Scan for the cell matching the given text and deliver its [x, y] coordinate at center. 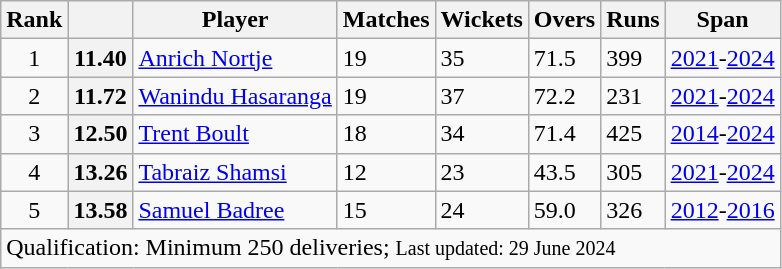
18 [386, 134]
Span [722, 20]
12.50 [100, 134]
Matches [386, 20]
Wickets [482, 20]
2012-2016 [722, 210]
Tabraiz Shamsi [235, 172]
13.26 [100, 172]
23 [482, 172]
1 [34, 58]
15 [386, 210]
425 [633, 134]
72.2 [564, 96]
59.0 [564, 210]
11.72 [100, 96]
2014-2024 [722, 134]
43.5 [564, 172]
71.5 [564, 58]
Qualification: Minimum 250 deliveries; Last updated: 29 June 2024 [390, 248]
Anrich Nortje [235, 58]
34 [482, 134]
Rank [34, 20]
13.58 [100, 210]
71.4 [564, 134]
399 [633, 58]
24 [482, 210]
37 [482, 96]
Overs [564, 20]
2 [34, 96]
Wanindu Hasaranga [235, 96]
Trent Boult [235, 134]
5 [34, 210]
Samuel Badree [235, 210]
305 [633, 172]
4 [34, 172]
3 [34, 134]
Player [235, 20]
231 [633, 96]
11.40 [100, 58]
35 [482, 58]
Runs [633, 20]
326 [633, 210]
12 [386, 172]
